Determine the (x, y) coordinate at the center of the cell enclosing the given text.  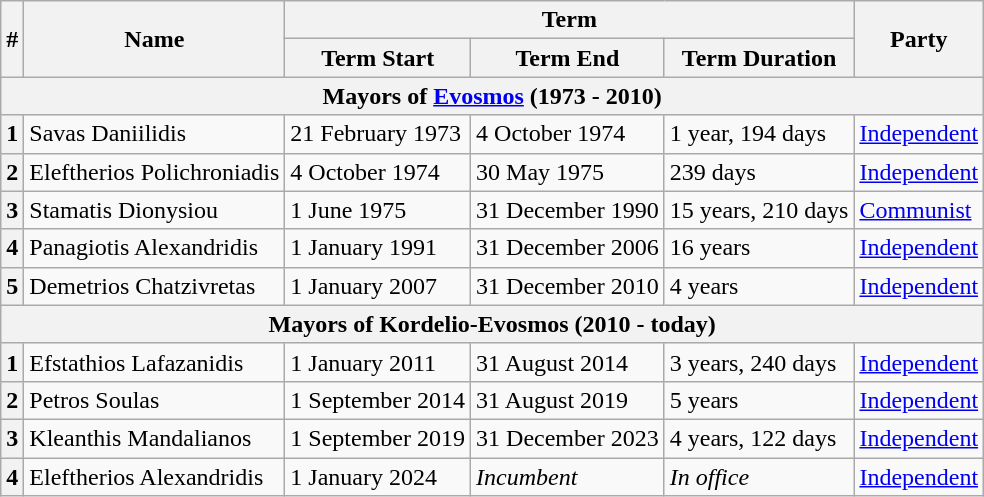
Term Duration (759, 58)
Mayors of Kordelio-Evosmos (2010 - today) (492, 324)
Demetrios Chatzivretas (154, 286)
4 years, 122 days (759, 438)
Petros Soulas (154, 400)
31 December 2010 (568, 286)
1 January 2024 (378, 477)
21 February 1973 (378, 134)
1 June 1975 (378, 210)
Term End (568, 58)
Term Start (378, 58)
31 December 1990 (568, 210)
31 August 2014 (568, 362)
4 years (759, 286)
239 days (759, 172)
Party (919, 39)
31 December 2006 (568, 248)
1 January 2011 (378, 362)
Name (154, 39)
Kleanthis Mandalianos (154, 438)
31 August 2019 (568, 400)
In office (759, 477)
Savas Daniilidis (154, 134)
Term (570, 20)
# (12, 39)
Efstathios Lafazanidis (154, 362)
1 year, 194 days (759, 134)
Panagiotis Alexandridis (154, 248)
30 May 1975 (568, 172)
1 September 2019 (378, 438)
1 January 2007 (378, 286)
15 years, 210 days (759, 210)
16 years (759, 248)
5 (12, 286)
3 years, 240 days (759, 362)
Communist (919, 210)
Incumbent (568, 477)
Eleftherios Polichroniadis (154, 172)
Stamatis Dionysiou (154, 210)
31 December 2023 (568, 438)
1 January 1991 (378, 248)
Eleftherios Alexandridis (154, 477)
5 years (759, 400)
1 September 2014 (378, 400)
Mayors of Evosmos (1973 - 2010) (492, 96)
